Pinpoint the cell where the given text exists, returning its [X, Y] midpoint coordinate. 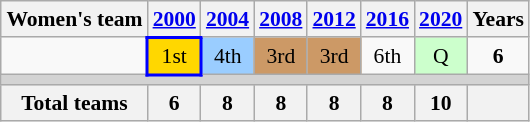
2012 [334, 19]
Q [440, 56]
2004 [228, 19]
2016 [388, 19]
4th [228, 56]
1st [174, 56]
2008 [280, 19]
Women's team [74, 19]
6th [388, 56]
Years [498, 19]
10 [440, 104]
Total teams [74, 104]
2020 [440, 19]
2000 [174, 19]
